Output the [x, y] coordinate of the center of the cell containing the given text.  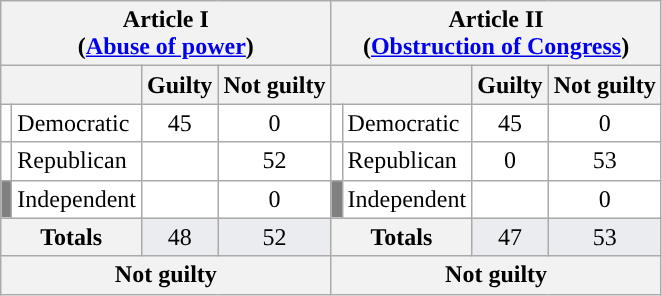
48 [179, 237]
Article II(Obstruction of Congress) [496, 34]
47 [510, 237]
Article I(Abuse of power) [166, 34]
